Capture the cell that displays the provided text and extract its [X, Y] central coordinate. 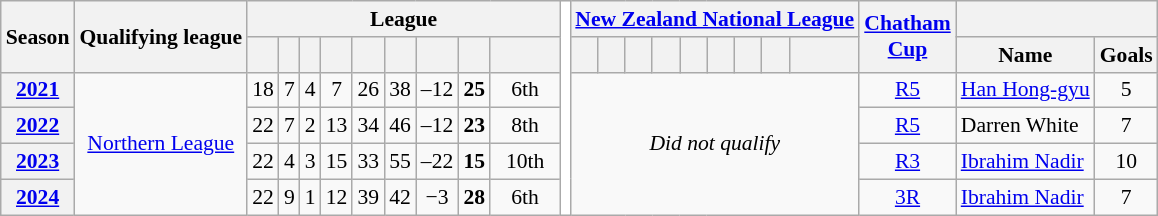
New Zealand National League [714, 19]
Did not qualify [714, 143]
Goals [1126, 55]
12 [337, 197]
55 [400, 162]
2 [310, 126]
Season [38, 36]
42 [400, 197]
1 [310, 197]
Han Hong-gyu [1026, 90]
2024 [38, 197]
Name [1026, 55]
8th [525, 126]
Darren White [1026, 126]
2023 [38, 162]
2021 [38, 90]
Northern League [160, 143]
League [404, 19]
Qualifying league [160, 36]
34 [368, 126]
ChathamCup [907, 36]
10th [525, 162]
−3 [438, 197]
46 [400, 126]
33 [368, 162]
13 [337, 126]
18 [263, 90]
38 [400, 90]
3R [907, 197]
R3 [907, 162]
28 [474, 197]
25 [474, 90]
39 [368, 197]
2022 [38, 126]
–22 [438, 162]
26 [368, 90]
9 [290, 197]
5 [1126, 90]
10 [1126, 162]
23 [474, 126]
3 [310, 162]
